Capture the cell that displays the provided text and extract its (X, Y) central coordinate. 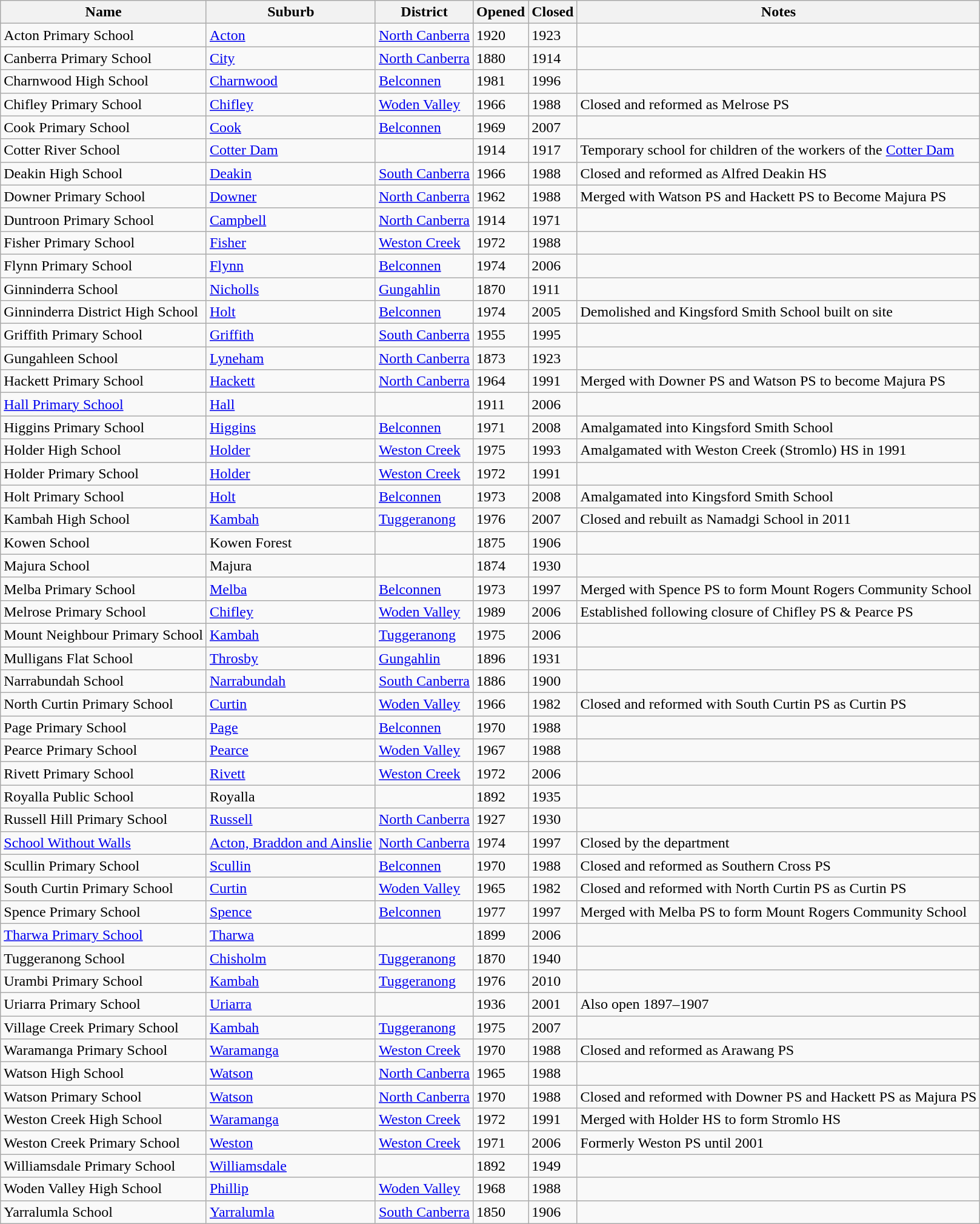
1917 (553, 150)
Acton (291, 35)
School Without Walls (104, 843)
Griffith Primary School (104, 335)
Rivett Primary School (104, 774)
1896 (501, 658)
1873 (501, 358)
Russell (291, 820)
Williamsdale (291, 1166)
Merged with Spence PS to form Mount Rogers Community School (778, 589)
Phillip (291, 1189)
Closed and reformed with South Curtin PS as Curtin PS (778, 704)
Formerly Weston PS until 2001 (778, 1143)
Weston (291, 1143)
Tharwa (291, 935)
Weston Creek High School (104, 1120)
Closed and reformed as Melrose PS (778, 104)
1955 (501, 335)
Woden Valley High School (104, 1189)
Name (104, 12)
Fisher Primary School (104, 242)
Closed and reformed as Alfred Deakin HS (778, 173)
Tuggeranong School (104, 958)
1969 (501, 127)
Closed (553, 12)
Campbell (291, 219)
North Curtin Primary School (104, 704)
Mulligans Flat School (104, 658)
Flynn (291, 266)
Hackett Primary School (104, 381)
Hackett (291, 381)
1850 (501, 1212)
Kowen Forest (291, 543)
Established following closure of Chifley PS & Pearce PS (778, 612)
Deakin (291, 173)
Closed and reformed with Downer PS and Hackett PS as Majura PS (778, 1097)
Higgins Primary School (104, 427)
District (424, 12)
Amalgamated with Weston Creek (Stromlo) HS in 1991 (778, 450)
Narrabundah (291, 681)
Opened (501, 12)
Cook (291, 127)
1968 (501, 1189)
Majura School (104, 566)
Acton, Braddon and Ainslie (291, 843)
Urambi Primary School (104, 981)
Rivett (291, 774)
Scullin (291, 866)
Merged with Downer PS and Watson PS to become Majura PS (778, 381)
Downer (291, 196)
Melrose Primary School (104, 612)
Closed by the department (778, 843)
Royalla (291, 797)
Spence (291, 912)
Watson High School (104, 1074)
Holt Primary School (104, 497)
Fisher (291, 242)
1886 (501, 681)
Higgins (291, 427)
Melba Primary School (104, 589)
Throsby (291, 658)
Majura (291, 566)
Yarralumla School (104, 1212)
2005 (553, 312)
Hall Primary School (104, 404)
Tharwa Primary School (104, 935)
1996 (553, 81)
Chisholm (291, 958)
Williamsdale Primary School (104, 1166)
1920 (501, 35)
1964 (501, 381)
Closed and reformed as Southern Cross PS (778, 866)
1981 (501, 81)
Spence Primary School (104, 912)
Flynn Primary School (104, 266)
Kowen School (104, 543)
South Curtin Primary School (104, 889)
Russell Hill Primary School (104, 820)
Griffith (291, 335)
Scullin Primary School (104, 866)
1967 (501, 751)
Charnwood High School (104, 81)
1962 (501, 196)
Suburb (291, 12)
2010 (553, 981)
Hall (291, 404)
Weston Creek Primary School (104, 1143)
1935 (553, 797)
Kambah High School (104, 520)
Pearce Primary School (104, 751)
Watson Primary School (104, 1097)
Cotter River School (104, 150)
Pearce (291, 751)
1993 (553, 450)
Cotter Dam (291, 150)
1875 (501, 543)
Village Creek Primary School (104, 1028)
1940 (553, 958)
Cook Primary School (104, 127)
1899 (501, 935)
Closed and reformed with North Curtin PS as Curtin PS (778, 889)
Deakin High School (104, 173)
Merged with Watson PS and Hackett PS to Become Majura PS (778, 196)
Holder Primary School (104, 473)
Mount Neighbour Primary School (104, 635)
Temporary school for children of the workers of the Cotter Dam (778, 150)
Page Primary School (104, 727)
Yarralumla (291, 1212)
Lyneham (291, 358)
Royalla Public School (104, 797)
Demolished and Kingsford Smith School built on site (778, 312)
Closed and reformed as Arawang PS (778, 1051)
1927 (501, 820)
Melba (291, 589)
Duntroon Primary School (104, 219)
Acton Primary School (104, 35)
1977 (501, 912)
Gungahleen School (104, 358)
Ginninderra School (104, 289)
Chifley Primary School (104, 104)
1874 (501, 566)
Page (291, 727)
Charnwood (291, 81)
Uriarra (291, 1004)
Closed and rebuilt as Namadgi School in 2011 (778, 520)
Waramanga Primary School (104, 1051)
1989 (501, 612)
2001 (553, 1004)
1931 (553, 658)
Uriarra Primary School (104, 1004)
Merged with Melba PS to form Mount Rogers Community School (778, 912)
Holder High School (104, 450)
1936 (501, 1004)
Canberra Primary School (104, 58)
Notes (778, 12)
1949 (553, 1166)
Merged with Holder HS to form Stromlo HS (778, 1120)
Downer Primary School (104, 196)
City (291, 58)
Also open 1897–1907 (778, 1004)
Ginninderra District High School (104, 312)
1995 (553, 335)
Nicholls (291, 289)
Narrabundah School (104, 681)
1900 (553, 681)
1880 (501, 58)
